Determine the [x, y] coordinate at the center of the cell enclosing the given text.  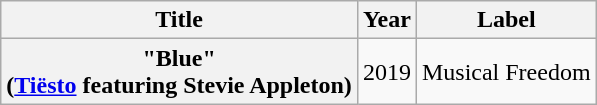
Title [180, 20]
Year [386, 20]
"Blue"(Tiësto featuring Stevie Appleton) [180, 72]
Musical Freedom [506, 72]
Label [506, 20]
2019 [386, 72]
